Return the (x, y) coordinate for the center point of the cell that contains the specified text.  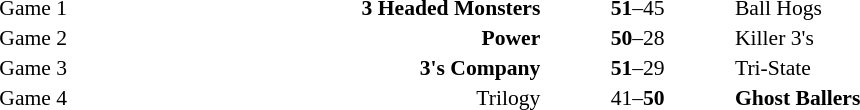
51–29 (638, 68)
Power (306, 38)
50–28 (638, 38)
3's Company (306, 68)
